Extract the (x, y) coordinate from the center of the cell holding the provided text.  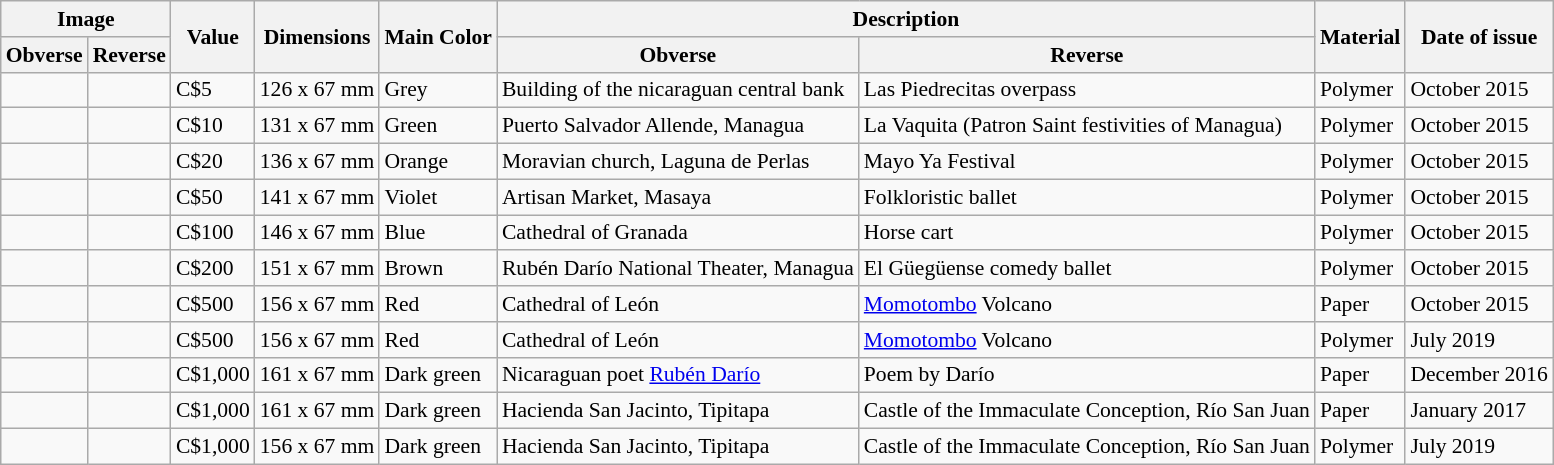
Brown (438, 269)
C$20 (213, 162)
El Güegüense comedy ballet (1087, 269)
C$5 (213, 90)
Mayo Ya Festival (1087, 162)
141 x 67 mm (318, 197)
Green (438, 126)
Value (213, 36)
C$100 (213, 233)
C$10 (213, 126)
La Vaquita (Patron Saint festivities of Managua) (1087, 126)
Cathedral of Granada (678, 233)
Poem by Darío (1087, 375)
Image (86, 19)
Orange (438, 162)
Building of the nicaraguan central bank (678, 90)
Moravian church, Laguna de Perlas (678, 162)
146 x 67 mm (318, 233)
Violet (438, 197)
Main Color (438, 36)
January 2017 (1478, 411)
126 x 67 mm (318, 90)
Nicaraguan poet Rubén Darío (678, 375)
Description (906, 19)
151 x 67 mm (318, 269)
C$50 (213, 197)
131 x 67 mm (318, 126)
Horse cart (1087, 233)
C$200 (213, 269)
Blue (438, 233)
Rubén Darío National Theater, Managua (678, 269)
Las Piedrecitas overpass (1087, 90)
Material (1360, 36)
Grey (438, 90)
Date of issue (1478, 36)
Folkloristic ballet (1087, 197)
Puerto Salvador Allende, Managua (678, 126)
Dimensions (318, 36)
Artisan Market, Masaya (678, 197)
December 2016 (1478, 375)
136 x 67 mm (318, 162)
